Capture the cell that displays the provided text and extract its (X, Y) central coordinate. 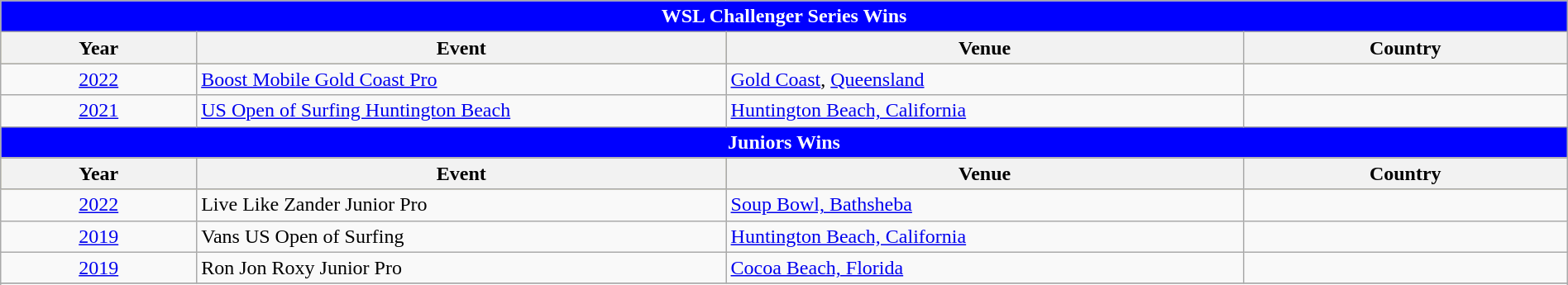
2021 (99, 111)
Gold Coast, Queensland (984, 79)
Vans US Open of Surfing (461, 236)
Ron Jon Roxy Junior Pro (461, 268)
US Open of Surfing Huntington Beach (461, 111)
WSL Challenger Series Wins (784, 17)
Soup Bowl, Bathsheba (984, 205)
Juniors Wins (784, 142)
Boost Mobile Gold Coast Pro (461, 79)
Live Like Zander Junior Pro (461, 205)
Cocoa Beach, Florida (984, 268)
